Capture the cell that displays the provided text and extract its [X, Y] central coordinate. 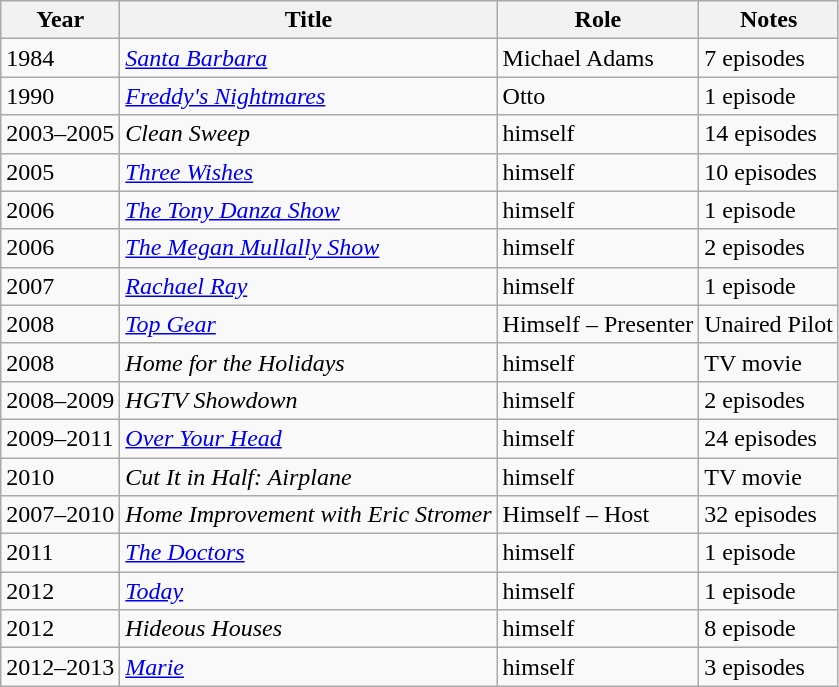
2009–2011 [60, 438]
10 episodes [769, 172]
Over Your Head [308, 438]
Michael Adams [598, 58]
Three Wishes [308, 172]
Hideous Houses [308, 629]
Today [308, 591]
Rachael Ray [308, 286]
Himself – Presenter [598, 324]
Himself – Host [598, 515]
2007–2010 [60, 515]
14 episodes [769, 134]
The Doctors [308, 553]
Unaired Pilot [769, 324]
2007 [60, 286]
2010 [60, 477]
32 episodes [769, 515]
8 episode [769, 629]
The Megan Mullally Show [308, 248]
Marie [308, 667]
Home Improvement with Eric Stromer [308, 515]
Home for the Holidays [308, 362]
Santa Barbara [308, 58]
1984 [60, 58]
2003–2005 [60, 134]
Year [60, 20]
Freddy's Nightmares [308, 96]
2005 [60, 172]
7 episodes [769, 58]
1990 [60, 96]
24 episodes [769, 438]
Role [598, 20]
2011 [60, 553]
Top Gear [308, 324]
3 episodes [769, 667]
Otto [598, 96]
The Tony Danza Show [308, 210]
Cut It in Half: Airplane [308, 477]
2012–2013 [60, 667]
2008–2009 [60, 400]
HGTV Showdown [308, 400]
Clean Sweep [308, 134]
Notes [769, 20]
Title [308, 20]
